Extract the [X, Y] coordinate from the center of the cell holding the provided text.  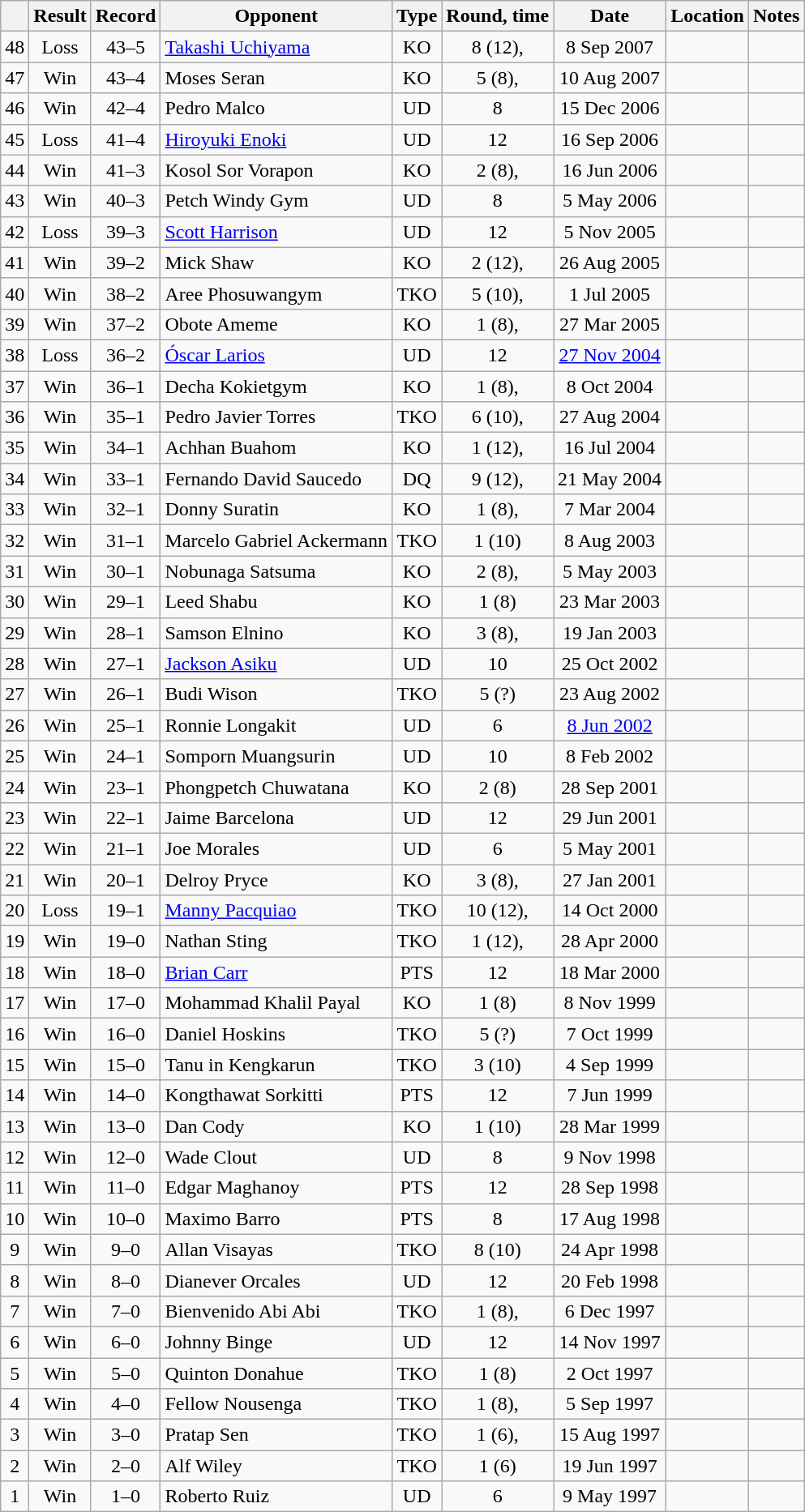
Brian Carr [276, 972]
8 (10) [498, 1249]
28 Apr 2000 [610, 942]
15 Aug 1997 [610, 1435]
24 Apr 1998 [610, 1249]
33 [15, 510]
Fellow Nousenga [276, 1404]
20 Feb 1998 [610, 1280]
Óscar Larios [276, 355]
Round, time [498, 16]
Donny Suratin [276, 510]
Moses Seran [276, 78]
22–1 [126, 818]
18 Mar 2000 [610, 972]
Samson Elnino [276, 633]
Leed Shabu [276, 602]
2 (8) [498, 787]
17 [15, 1003]
Pedro Javier Torres [276, 417]
20–1 [126, 879]
27 [15, 694]
30 [15, 602]
22 [15, 848]
41 [15, 263]
17 Aug 1998 [610, 1219]
16 Jun 2006 [610, 170]
1 Jul 2005 [610, 293]
29 Jun 2001 [610, 818]
37 [15, 387]
32–1 [126, 510]
5 Sep 1997 [610, 1404]
Nobunaga Satsuma [276, 571]
19 Jan 2003 [610, 633]
Jackson Asiku [276, 664]
Johnny Binge [276, 1342]
Pratap Sen [276, 1435]
25–1 [126, 725]
Fernando David Saucedo [276, 479]
7 [15, 1311]
Obote Ameme [276, 324]
35–1 [126, 417]
2 Oct 1997 [610, 1373]
27 Mar 2005 [610, 324]
Notes [776, 16]
Wade Clout [276, 1157]
Date [610, 16]
5 (8), [498, 78]
15–0 [126, 1065]
Record [126, 16]
5 May 2006 [610, 201]
Alf Wiley [276, 1466]
27–1 [126, 664]
14 Oct 2000 [610, 911]
29–1 [126, 602]
Manny Pacquiao [276, 911]
35 [15, 448]
25 [15, 756]
11–0 [126, 1188]
Bienvenido Abi Abi [276, 1311]
18 [15, 972]
23 Aug 2002 [610, 694]
Opponent [276, 16]
19–1 [126, 911]
31 [15, 571]
3 [15, 1435]
5 May 2003 [610, 571]
21–1 [126, 848]
Edgar Maghanoy [276, 1188]
43–4 [126, 78]
5 May 2001 [610, 848]
26 Aug 2005 [610, 263]
40–3 [126, 201]
1 (6), [498, 1435]
11 [15, 1188]
15 Dec 2006 [610, 109]
16 Jul 2004 [610, 448]
2–0 [126, 1466]
20 [15, 911]
30–1 [126, 571]
Scott Harrison [276, 232]
9 (12), [498, 479]
42 [15, 232]
9 May 1997 [610, 1497]
6 Dec 1997 [610, 1311]
8 Feb 2002 [610, 756]
42–4 [126, 109]
48 [15, 47]
Kongthawat Sorkitti [276, 1096]
39 [15, 324]
Delroy Pryce [276, 879]
3–0 [126, 1435]
28 Mar 1999 [610, 1126]
9–0 [126, 1249]
39–2 [126, 263]
31–1 [126, 540]
Allan Visayas [276, 1249]
Ronnie Longakit [276, 725]
9 [15, 1249]
Decha Kokietgym [276, 387]
39–3 [126, 232]
8 Sep 2007 [610, 47]
8 (12), [498, 47]
19 [15, 942]
10 (12), [498, 911]
5 [15, 1373]
Quinton Donahue [276, 1373]
28 Sep 2001 [610, 787]
10 Aug 2007 [610, 78]
23 Mar 2003 [610, 602]
9 Nov 1998 [610, 1157]
Type [417, 16]
21 [15, 879]
23 [15, 818]
5 (10), [498, 293]
16–0 [126, 1034]
43–5 [126, 47]
36–1 [126, 387]
Kosol Sor Vorapon [276, 170]
6 (10), [498, 417]
Location [708, 16]
34 [15, 479]
Somporn Muangsurin [276, 756]
4 Sep 1999 [610, 1065]
21 May 2004 [610, 479]
Budi Wison [276, 694]
17–0 [126, 1003]
34–1 [126, 448]
26 [15, 725]
13 [15, 1126]
45 [15, 139]
38–2 [126, 293]
7 Jun 1999 [610, 1096]
24–1 [126, 756]
4–0 [126, 1404]
16 Sep 2006 [610, 139]
Dan Cody [276, 1126]
27 Jan 2001 [610, 879]
33–1 [126, 479]
Hiroyuki Enoki [276, 139]
Marcelo Gabriel Ackermann [276, 540]
32 [15, 540]
14 [15, 1096]
46 [15, 109]
8 Aug 2003 [610, 540]
27 Aug 2004 [610, 417]
8 Oct 2004 [610, 387]
Tanu in Kengkarun [276, 1065]
Takashi Uchiyama [276, 47]
8 Jun 2002 [610, 725]
Petch Windy Gym [276, 201]
26–1 [126, 694]
5 Nov 2005 [610, 232]
Mick Shaw [276, 263]
16 [15, 1034]
Achhan Buahom [276, 448]
7–0 [126, 1311]
19–0 [126, 942]
29 [15, 633]
41–3 [126, 170]
5–0 [126, 1373]
12–0 [126, 1157]
28–1 [126, 633]
24 [15, 787]
19 Jun 1997 [610, 1466]
41–4 [126, 139]
13–0 [126, 1126]
Phongpetch Chuwatana [276, 787]
7 Mar 2004 [610, 510]
4 [15, 1404]
6–0 [126, 1342]
15 [15, 1065]
18–0 [126, 972]
Mohammad Khalil Payal [276, 1003]
1–0 [126, 1497]
2 (12), [498, 263]
44 [15, 170]
14 Nov 1997 [610, 1342]
25 Oct 2002 [610, 664]
36–2 [126, 355]
8 Nov 1999 [610, 1003]
38 [15, 355]
28 [15, 664]
14–0 [126, 1096]
43 [15, 201]
37–2 [126, 324]
Roberto Ruiz [276, 1497]
40 [15, 293]
Aree Phosuwangym [276, 293]
36 [15, 417]
Maximo Barro [276, 1219]
Nathan Sting [276, 942]
Pedro Malco [276, 109]
10–0 [126, 1219]
23–1 [126, 787]
Result [60, 16]
27 Nov 2004 [610, 355]
2 [15, 1466]
28 Sep 1998 [610, 1188]
Dianever Orcales [276, 1280]
47 [15, 78]
1 (6) [498, 1466]
7 Oct 1999 [610, 1034]
Daniel Hoskins [276, 1034]
Joe Morales [276, 848]
1 [15, 1497]
3 (10) [498, 1065]
DQ [417, 479]
Jaime Barcelona [276, 818]
8–0 [126, 1280]
